Scan for the cell matching the given text and deliver its [x, y] coordinate at center. 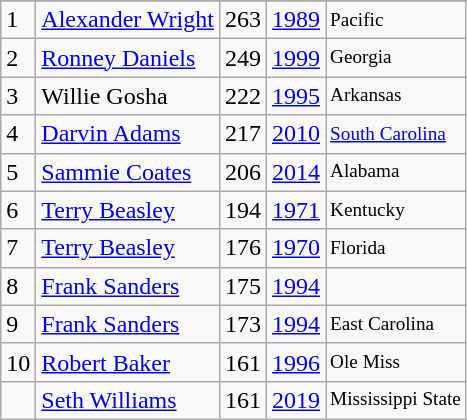
2 [18, 58]
2014 [296, 172]
1989 [296, 20]
222 [242, 96]
173 [242, 324]
Alexander Wright [128, 20]
Alabama [396, 172]
6 [18, 210]
1995 [296, 96]
Ole Miss [396, 362]
5 [18, 172]
Darvin Adams [128, 134]
1999 [296, 58]
South Carolina [396, 134]
4 [18, 134]
Florida [396, 248]
1970 [296, 248]
263 [242, 20]
176 [242, 248]
194 [242, 210]
10 [18, 362]
1996 [296, 362]
Seth Williams [128, 400]
Kentucky [396, 210]
Sammie Coates [128, 172]
1971 [296, 210]
2019 [296, 400]
217 [242, 134]
3 [18, 96]
7 [18, 248]
2010 [296, 134]
206 [242, 172]
Robert Baker [128, 362]
8 [18, 286]
Willie Gosha [128, 96]
Georgia [396, 58]
249 [242, 58]
9 [18, 324]
1 [18, 20]
Ronney Daniels [128, 58]
175 [242, 286]
Pacific [396, 20]
Mississippi State [396, 400]
East Carolina [396, 324]
Arkansas [396, 96]
